From the cell containing the given text, extract its center point as [x, y] coordinate. 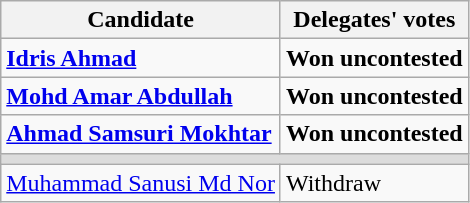
Ahmad Samsuri Mokhtar [141, 134]
Mohd Amar Abdullah [141, 96]
Idris Ahmad [141, 58]
Muhammad Sanusi Md Nor [141, 183]
Candidate [141, 20]
Withdraw [374, 183]
Delegates' votes [374, 20]
